Determine the [x, y] coordinate at the center of the cell enclosing the given text.  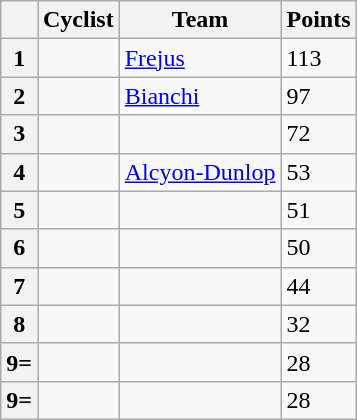
4 [20, 172]
44 [318, 286]
51 [318, 210]
6 [20, 248]
7 [20, 286]
3 [20, 134]
53 [318, 172]
2 [20, 96]
Cyclist [79, 20]
72 [318, 134]
113 [318, 58]
5 [20, 210]
Points [318, 20]
Bianchi [200, 96]
50 [318, 248]
8 [20, 324]
Frejus [200, 58]
97 [318, 96]
1 [20, 58]
Team [200, 20]
32 [318, 324]
Alcyon-Dunlop [200, 172]
